Detect which cell encompasses the target text, then output its [x, y] center coordinate. 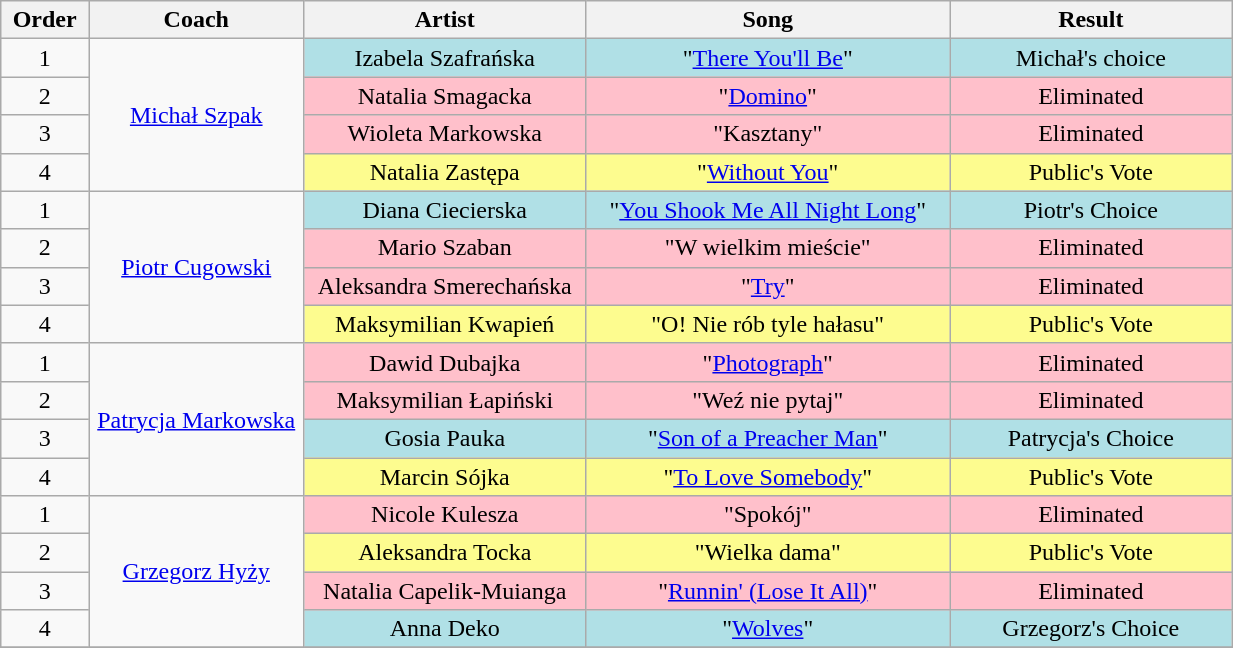
"To Love Somebody" [768, 477]
"Spokój" [768, 515]
Mario Szaban [445, 248]
Artist [445, 20]
Izabela Szafrańska [445, 58]
Grzegorz Hyży [196, 572]
Natalia Zastępa [445, 172]
Maksymilian Kwapień [445, 324]
Aleksandra Tocka [445, 553]
"You Shook Me All Night Long" [768, 210]
"Domino" [768, 96]
Aleksandra Smerechańska [445, 286]
"There You'll Be" [768, 58]
"Without You" [768, 172]
Marcin Sójka [445, 477]
Song [768, 20]
"Son of a Preacher Man" [768, 438]
Natalia Smagacka [445, 96]
"W wielkim mieście" [768, 248]
Maksymilian Łapiński [445, 400]
Dawid Dubajka [445, 362]
Result [1091, 20]
Piotr Cugowski [196, 267]
Gosia Pauka [445, 438]
Natalia Capelik-Muianga [445, 591]
Michał's choice [1091, 58]
Nicole Kulesza [445, 515]
"Weź nie pytaj" [768, 400]
Wioleta Markowska [445, 134]
Diana Ciecierska [445, 210]
"O! Nie rób tyle hałasu" [768, 324]
Coach [196, 20]
Patrycja Markowska [196, 419]
Piotr's Choice [1091, 210]
"Kasztany" [768, 134]
Order [45, 20]
"Wolves" [768, 629]
"Wielka dama" [768, 553]
"Runnin' (Lose It All)" [768, 591]
"Photograph" [768, 362]
Patrycja's Choice [1091, 438]
Anna Deko [445, 629]
Michał Szpak [196, 115]
"Try" [768, 286]
Grzegorz's Choice [1091, 629]
